Locate the cell with the specified text and output its (X, Y) center coordinate. 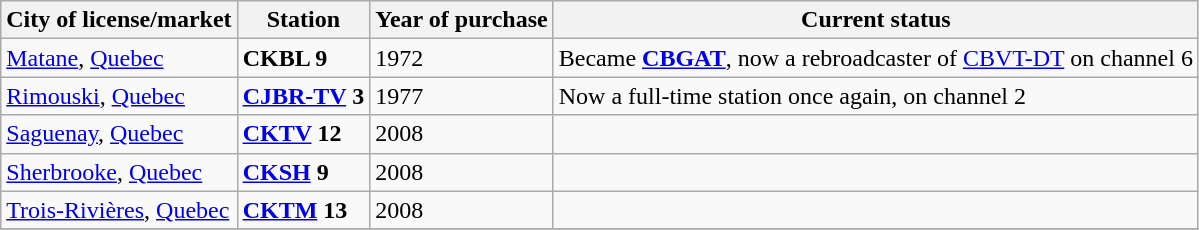
Now a full-time station once again, on channel 2 (876, 96)
CKSH 9 (304, 172)
Trois-Rivières, Quebec (119, 210)
Became CBGAT, now a rebroadcaster of CBVT-DT on channel 6 (876, 58)
CKTV 12 (304, 134)
Rimouski, Quebec (119, 96)
Station (304, 20)
Sherbrooke, Quebec (119, 172)
1977 (462, 96)
Saguenay, Quebec (119, 134)
1972 (462, 58)
CKBL 9 (304, 58)
CKTM 13 (304, 210)
Year of purchase (462, 20)
Current status (876, 20)
Matane, Quebec (119, 58)
CJBR-TV 3 (304, 96)
City of license/market (119, 20)
